Identify which cell holds the provided text, then report its (x, y) central coordinate. 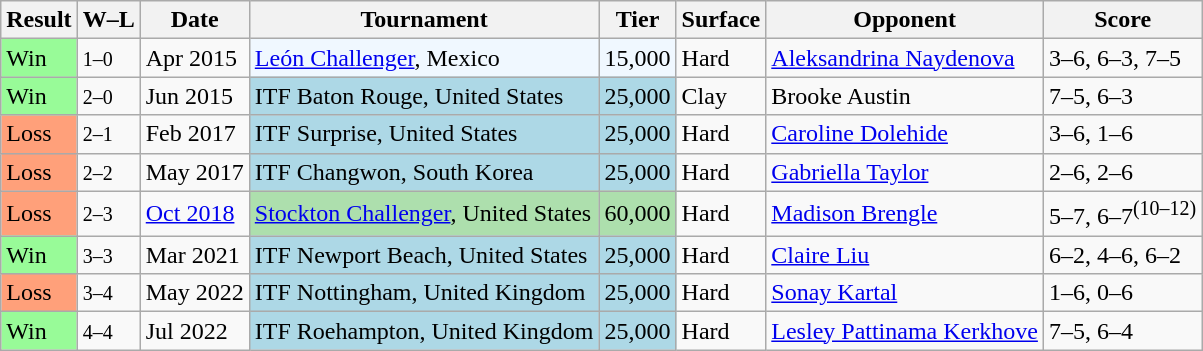
2–1 (108, 134)
2–3 (108, 214)
3–4 (108, 293)
7–5, 6–4 (1122, 331)
Stockton Challenger, United States (424, 214)
May 2022 (194, 293)
Oct 2018 (194, 214)
ITF Surprise, United States (424, 134)
4–4 (108, 331)
Result (39, 20)
Opponent (905, 20)
5–7, 6–7(10–12) (1122, 214)
Jul 2022 (194, 331)
Sonay Kartal (905, 293)
ITF Roehampton, United Kingdom (424, 331)
May 2017 (194, 172)
Gabriella Taylor (905, 172)
ITF Newport Beach, United States (424, 255)
ITF Baton Rouge, United States (424, 96)
Mar 2021 (194, 255)
60,000 (638, 214)
Score (1122, 20)
Lesley Pattinama Kerkhove (905, 331)
1–6, 0–6 (1122, 293)
2–0 (108, 96)
Surface (721, 20)
3–3 (108, 255)
7–5, 6–3 (1122, 96)
6–2, 4–6, 6–2 (1122, 255)
15,000 (638, 58)
3–6, 6–3, 7–5 (1122, 58)
W–L (108, 20)
Clay (721, 96)
2–2 (108, 172)
León Challenger, Mexico (424, 58)
Feb 2017 (194, 134)
Brooke Austin (905, 96)
ITF Changwon, South Korea (424, 172)
Caroline Dolehide (905, 134)
1–0 (108, 58)
Tournament (424, 20)
Madison Brengle (905, 214)
3–6, 1–6 (1122, 134)
Apr 2015 (194, 58)
Date (194, 20)
Claire Liu (905, 255)
ITF Nottingham, United Kingdom (424, 293)
2–6, 2–6 (1122, 172)
Jun 2015 (194, 96)
Aleksandrina Naydenova (905, 58)
Tier (638, 20)
